Provide the [x, y] coordinate of the cell's center where the given text is located.  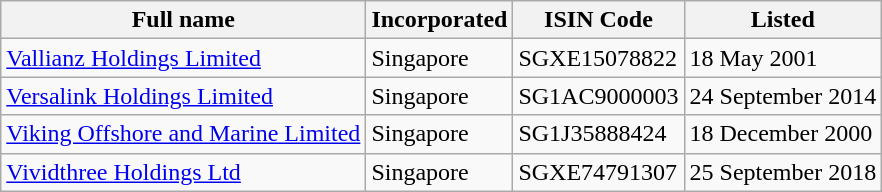
Full name [184, 20]
SGXE15078822 [598, 58]
SGXE74791307 [598, 172]
ISIN Code [598, 20]
Versalink Holdings Limited [184, 96]
24 September 2014 [783, 96]
18 May 2001 [783, 58]
SG1J35888424 [598, 134]
SG1AC9000003 [598, 96]
Viking Offshore and Marine Limited [184, 134]
Vallianz Holdings Limited [184, 58]
Vividthree Holdings Ltd [184, 172]
Incorporated [440, 20]
Listed [783, 20]
18 December 2000 [783, 134]
25 September 2018 [783, 172]
